Scan for the cell matching the given text and deliver its (X, Y) coordinate at center. 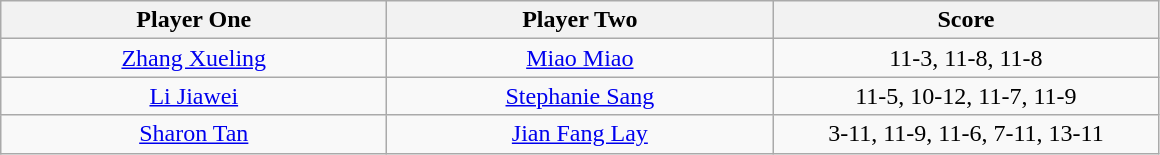
Stephanie Sang (580, 96)
Jian Fang Lay (580, 134)
Sharon Tan (194, 134)
Li Jiawei (194, 96)
3-11, 11-9, 11-6, 7-11, 13-11 (966, 134)
11-5, 10-12, 11-7, 11-9 (966, 96)
Player Two (580, 20)
Zhang Xueling (194, 58)
Score (966, 20)
11-3, 11-8, 11-8 (966, 58)
Miao Miao (580, 58)
Player One (194, 20)
